Output the (X, Y) coordinate of the center of the cell containing the given text.  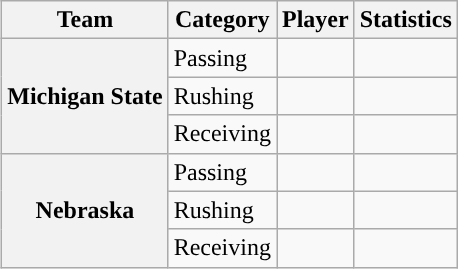
Statistics (406, 20)
Nebraska (85, 210)
Category (222, 20)
Team (85, 20)
Michigan State (85, 96)
Player (315, 20)
